Scan for the cell matching the given text and deliver its (x, y) coordinate at center. 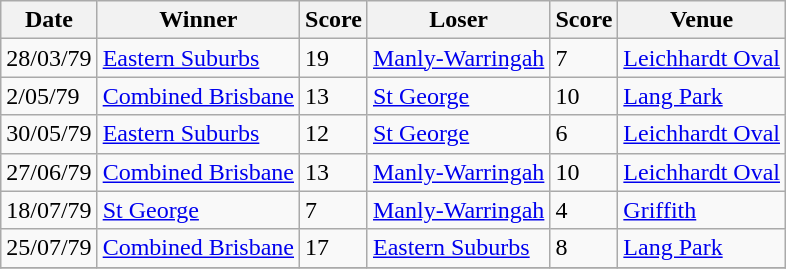
4 (584, 210)
28/03/79 (49, 58)
6 (584, 134)
27/06/79 (49, 172)
Loser (458, 20)
25/07/79 (49, 248)
12 (334, 134)
19 (334, 58)
17 (334, 248)
8 (584, 248)
Griffith (702, 210)
Venue (702, 20)
2/05/79 (49, 96)
Winner (198, 20)
Date (49, 20)
30/05/79 (49, 134)
18/07/79 (49, 210)
